Extract the (x, y) coordinate from the center of the cell holding the provided text.  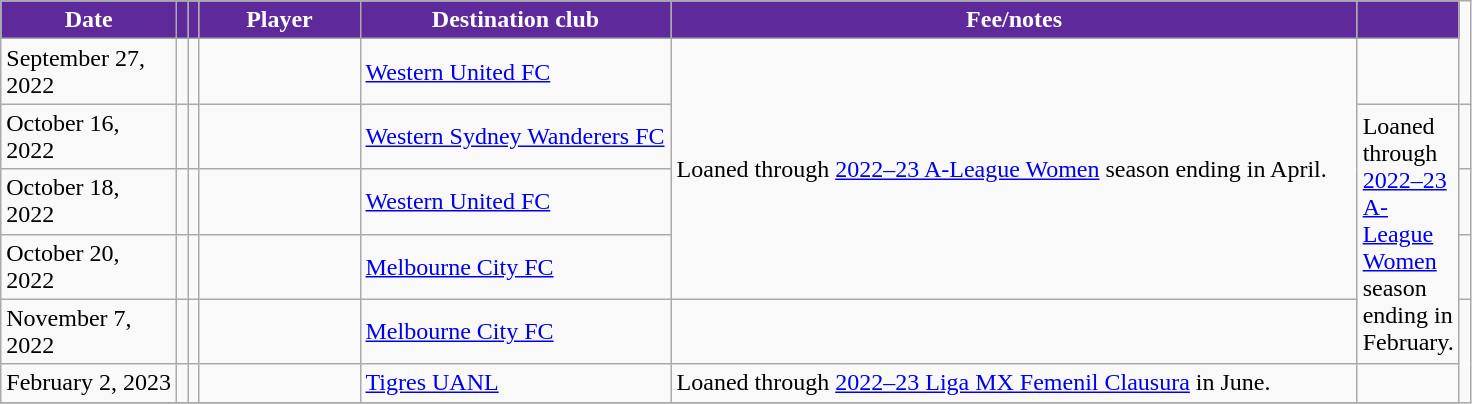
Western Sydney Wanderers FC (516, 136)
Tigres UANL (516, 383)
Loaned through 2022–23 Liga MX Femenil Clausura in June. (1014, 383)
Player (280, 20)
Loaned through 2022–23 A-League Women season ending in April. (1014, 169)
Destination club (516, 20)
October 16, 2022 (89, 136)
Date (89, 20)
Loaned through 2022–23 A-League Women season ending in February. (1408, 234)
September 27, 2022 (89, 72)
October 20, 2022 (89, 266)
October 18, 2022 (89, 202)
February 2, 2023 (89, 383)
Fee/notes (1014, 20)
November 7, 2022 (89, 332)
